Return the [x, y] coordinate for the center point of the cell that contains the specified text.  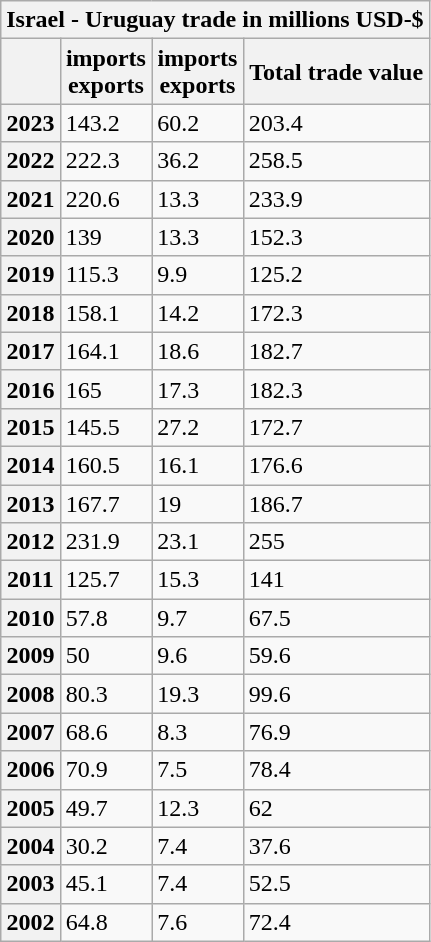
2019 [30, 275]
125.2 [336, 275]
52.5 [336, 884]
186.7 [336, 503]
141 [336, 580]
233.9 [336, 199]
2008 [30, 694]
59.6 [336, 656]
231.9 [106, 542]
2017 [30, 351]
2020 [30, 237]
2021 [30, 199]
14.2 [198, 313]
37.6 [336, 846]
9.9 [198, 275]
45.1 [106, 884]
17.3 [198, 389]
176.6 [336, 465]
64.8 [106, 922]
2003 [30, 884]
80.3 [106, 694]
2009 [30, 656]
19.3 [198, 694]
182.7 [336, 351]
2002 [30, 922]
220.6 [106, 199]
7.5 [198, 770]
57.8 [106, 618]
258.5 [336, 161]
Total trade value [336, 72]
2007 [30, 732]
18.6 [198, 351]
164.1 [106, 351]
12.3 [198, 808]
2018 [30, 313]
19 [198, 503]
139 [106, 237]
2014 [30, 465]
2012 [30, 542]
2015 [30, 427]
2006 [30, 770]
2005 [30, 808]
167.7 [106, 503]
143.2 [106, 123]
50 [106, 656]
99.6 [336, 694]
68.6 [106, 732]
9.7 [198, 618]
16.1 [198, 465]
2010 [30, 618]
70.9 [106, 770]
72.4 [336, 922]
27.2 [198, 427]
60.2 [198, 123]
115.3 [106, 275]
182.3 [336, 389]
49.7 [106, 808]
165 [106, 389]
23.1 [198, 542]
15.3 [198, 580]
2004 [30, 846]
30.2 [106, 846]
2016 [30, 389]
7.6 [198, 922]
Israel - Uruguay trade in millions USD-$ [215, 20]
203.4 [336, 123]
145.5 [106, 427]
160.5 [106, 465]
36.2 [198, 161]
172.3 [336, 313]
2023 [30, 123]
67.5 [336, 618]
125.7 [106, 580]
2011 [30, 580]
222.3 [106, 161]
8.3 [198, 732]
172.7 [336, 427]
76.9 [336, 732]
158.1 [106, 313]
2022 [30, 161]
2013 [30, 503]
255 [336, 542]
152.3 [336, 237]
9.6 [198, 656]
78.4 [336, 770]
62 [336, 808]
